From the cell containing the given text, extract its center point as (X, Y) coordinate. 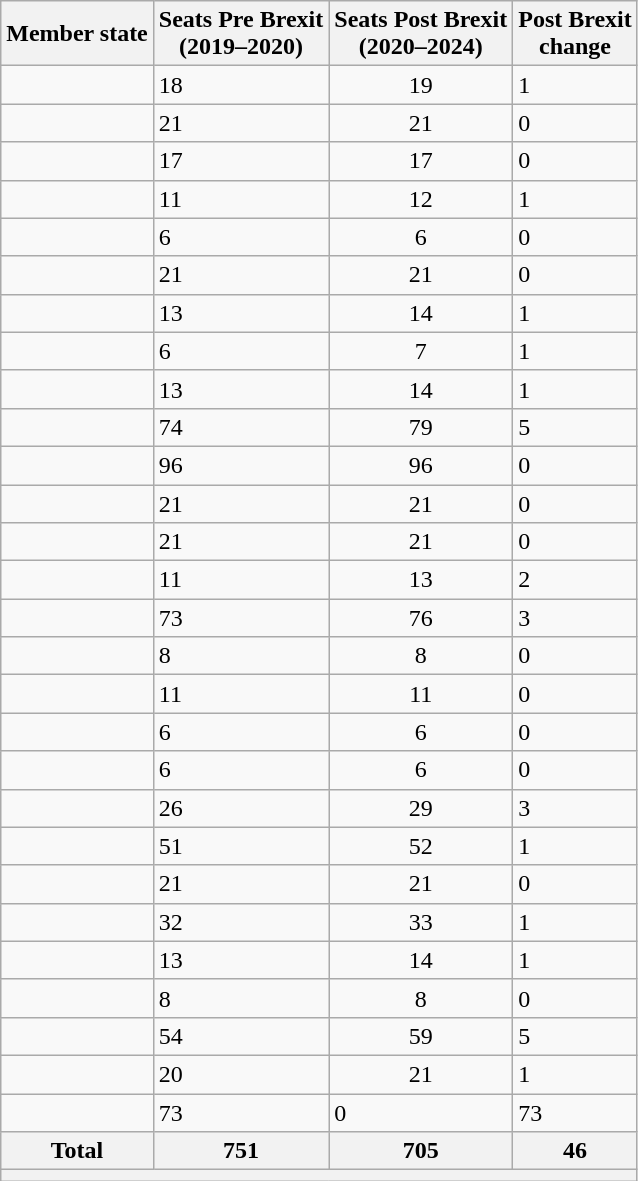
Seats Post Brexit(2020–2024) (421, 34)
2 (576, 580)
18 (240, 85)
Post Brexitchange (576, 34)
46 (576, 1151)
74 (240, 427)
705 (421, 1151)
Seats Pre Brexit(2019–2020) (240, 34)
751 (240, 1151)
29 (421, 808)
32 (240, 922)
20 (240, 1074)
52 (421, 846)
59 (421, 1036)
Total (78, 1151)
12 (421, 199)
26 (240, 808)
19 (421, 85)
79 (421, 427)
33 (421, 922)
Member state (78, 34)
76 (421, 618)
51 (240, 846)
7 (421, 351)
54 (240, 1036)
